For the text-containing cell, return its midpoint in (x, y) coordinate format. 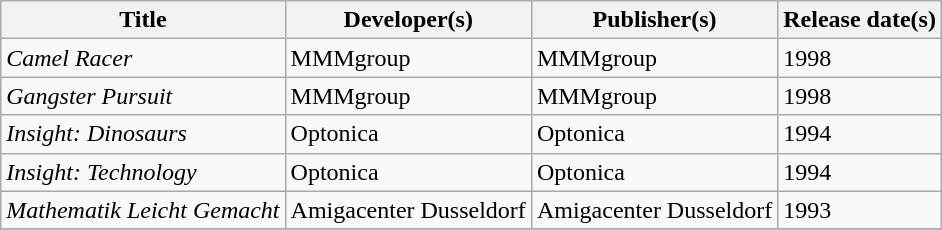
Release date(s) (860, 20)
Mathematik Leicht Gemacht (143, 210)
Camel Racer (143, 58)
Gangster Pursuit (143, 96)
Title (143, 20)
Insight: Technology (143, 172)
Insight: Dinosaurs (143, 134)
Publisher(s) (654, 20)
1993 (860, 210)
Developer(s) (408, 20)
